Pinpoint the cell where the given text exists, returning its (x, y) midpoint coordinate. 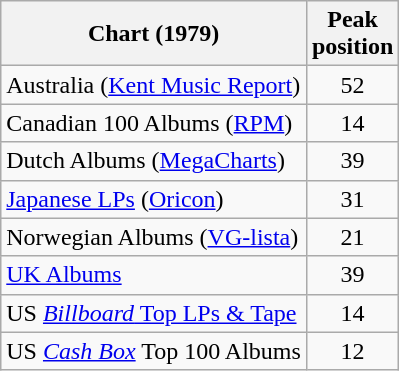
Japanese LPs (Oricon) (154, 199)
52 (352, 85)
US Billboard Top LPs & Tape (154, 313)
12 (352, 351)
Peakposition (352, 34)
31 (352, 199)
Canadian 100 Albums (RPM) (154, 123)
Norwegian Albums (VG-lista) (154, 237)
21 (352, 237)
UK Albums (154, 275)
Australia (Kent Music Report) (154, 85)
Chart (1979) (154, 34)
Dutch Albums (MegaCharts) (154, 161)
US Cash Box Top 100 Albums (154, 351)
